From the cell containing the given text, extract its center point as (X, Y) coordinate. 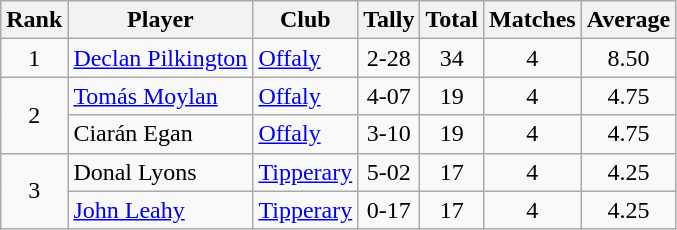
Total (452, 20)
Donal Lyons (160, 172)
1 (34, 58)
2-28 (389, 58)
Tomás Moylan (160, 96)
5-02 (389, 172)
Average (628, 20)
34 (452, 58)
3 (34, 191)
3-10 (389, 134)
Ciarán Egan (160, 134)
8.50 (628, 58)
Club (306, 20)
Matches (532, 20)
Tally (389, 20)
2 (34, 115)
Player (160, 20)
Declan Pilkington (160, 58)
0-17 (389, 210)
John Leahy (160, 210)
4-07 (389, 96)
Rank (34, 20)
